Output the (x, y) coordinate of the center of the cell containing the given text.  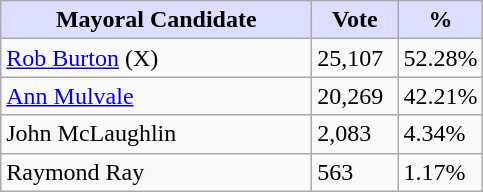
2,083 (355, 134)
4.34% (440, 134)
42.21% (440, 96)
% (440, 20)
Mayoral Candidate (156, 20)
Raymond Ray (156, 172)
563 (355, 172)
25,107 (355, 58)
Ann Mulvale (156, 96)
20,269 (355, 96)
52.28% (440, 58)
Vote (355, 20)
John McLaughlin (156, 134)
1.17% (440, 172)
Rob Burton (X) (156, 58)
